Provide the (x, y) coordinate of the cell's center where the given text is located.  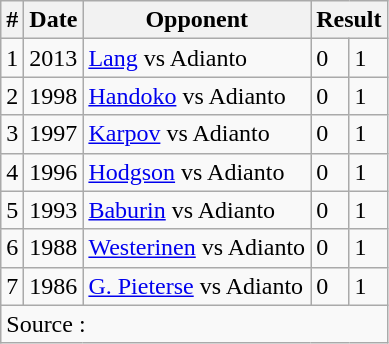
Karpov vs Adianto (197, 134)
Date (54, 20)
1986 (54, 286)
1996 (54, 172)
1997 (54, 134)
4 (12, 172)
5 (12, 210)
6 (12, 248)
3 (12, 134)
1988 (54, 248)
2013 (54, 58)
1993 (54, 210)
Result (349, 20)
2 (12, 96)
Source : (194, 324)
Handoko vs Adianto (197, 96)
Lang vs Adianto (197, 58)
Hodgson vs Adianto (197, 172)
7 (12, 286)
Westerinen vs Adianto (197, 248)
Opponent (197, 20)
1998 (54, 96)
G. Pieterse vs Adianto (197, 286)
Baburin vs Adianto (197, 210)
# (12, 20)
